Capture the cell that displays the provided text and extract its [X, Y] central coordinate. 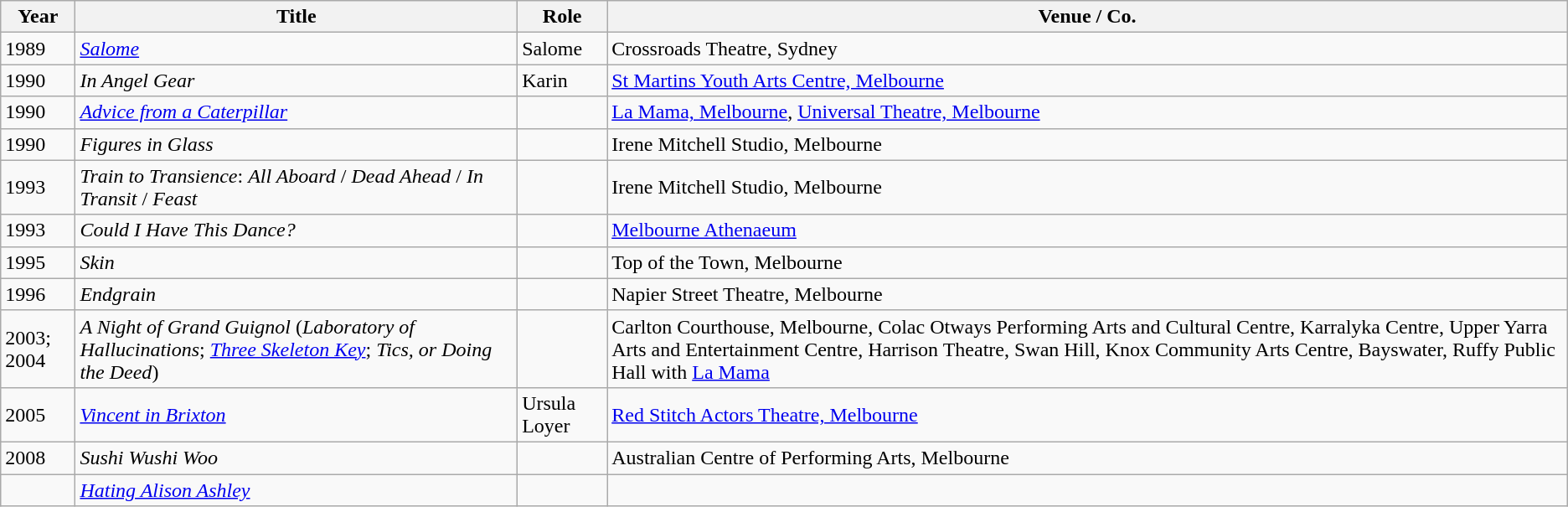
Top of the Town, Melbourne [1087, 262]
Could I Have This Dance? [297, 230]
1995 [39, 262]
Napier Street Theatre, Melbourne [1087, 294]
1989 [39, 49]
2005 [39, 414]
2003; 2004 [39, 349]
In Angel Gear [297, 80]
Advice from a Caterpillar [297, 112]
Red Stitch Actors Theatre, Melbourne [1087, 414]
Train to Transience: All Aboard / Dead Ahead / In Transit / Feast [297, 188]
St Martins Youth Arts Centre, Melbourne [1087, 80]
A Night of Grand Guignol (Laboratory of Hallucinations; Three Skeleton Key; Tics, or Doing the Deed) [297, 349]
La Mama, Melbourne, Universal Theatre, Melbourne [1087, 112]
Skin [297, 262]
Vincent in Brixton [297, 414]
Hating Alison Ashley [297, 490]
Year [39, 17]
Role [563, 17]
Endgrain [297, 294]
1996 [39, 294]
Sushi Wushi Woo [297, 458]
Melbourne Athenaeum [1087, 230]
Karin [563, 80]
Ursula Loyer [563, 414]
2008 [39, 458]
Figures in Glass [297, 144]
Venue / Co. [1087, 17]
Australian Centre of Performing Arts, Melbourne [1087, 458]
Crossroads Theatre, Sydney [1087, 49]
Title [297, 17]
